From the cell containing the given text, extract its center point as [x, y] coordinate. 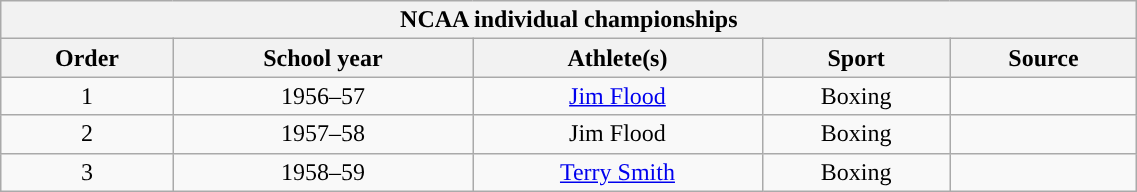
1958–59 [323, 172]
1 [87, 96]
NCAA individual championships [569, 20]
Order [87, 58]
3 [87, 172]
Terry Smith [618, 172]
2 [87, 134]
Athlete(s) [618, 58]
1956–57 [323, 96]
Source [1044, 58]
School year [323, 58]
1957–58 [323, 134]
Sport [856, 58]
